Scan for the cell matching the given text and deliver its [X, Y] coordinate at center. 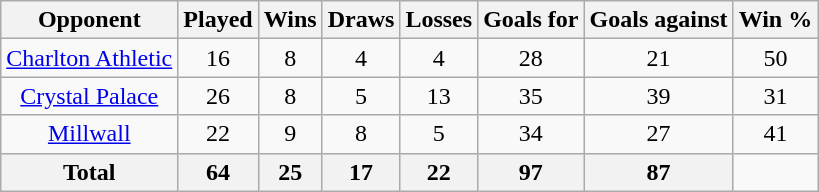
35 [531, 96]
Played [218, 20]
9 [290, 134]
97 [531, 172]
87 [658, 172]
Millwall [90, 134]
Goals for [531, 20]
Crystal Palace [90, 96]
31 [776, 96]
Wins [290, 20]
50 [776, 58]
Charlton Athletic [90, 58]
Goals against [658, 20]
13 [439, 96]
27 [658, 134]
64 [218, 172]
17 [361, 172]
Opponent [90, 20]
16 [218, 58]
26 [218, 96]
Draws [361, 20]
39 [658, 96]
Losses [439, 20]
Total [90, 172]
Win % [776, 20]
25 [290, 172]
41 [776, 134]
34 [531, 134]
28 [531, 58]
21 [658, 58]
